Extract the [x, y] coordinate from the center of the cell holding the provided text.  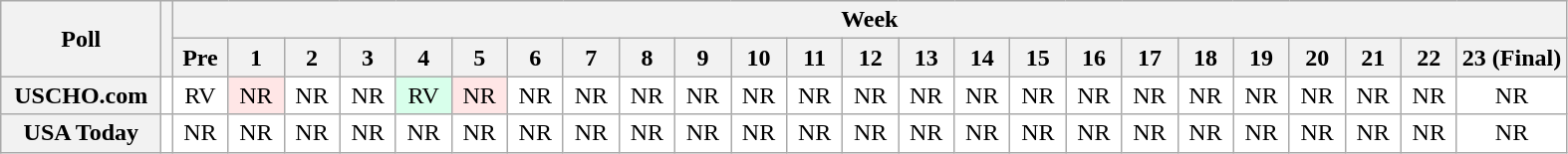
19 [1261, 58]
6 [535, 58]
17 [1150, 58]
USCHO.com [82, 95]
23 (Final) [1511, 58]
15 [1038, 58]
2 [312, 58]
11 [815, 58]
18 [1205, 58]
14 [982, 58]
10 [759, 58]
16 [1094, 58]
13 [926, 58]
22 [1429, 58]
Week [870, 20]
21 [1373, 58]
3 [368, 58]
8 [647, 58]
1 [256, 58]
7 [591, 58]
Poll [82, 39]
9 [702, 58]
Pre [200, 58]
4 [423, 58]
USA Today [82, 133]
5 [479, 58]
20 [1317, 58]
12 [871, 58]
